From the cell containing the given text, extract its center point as (X, Y) coordinate. 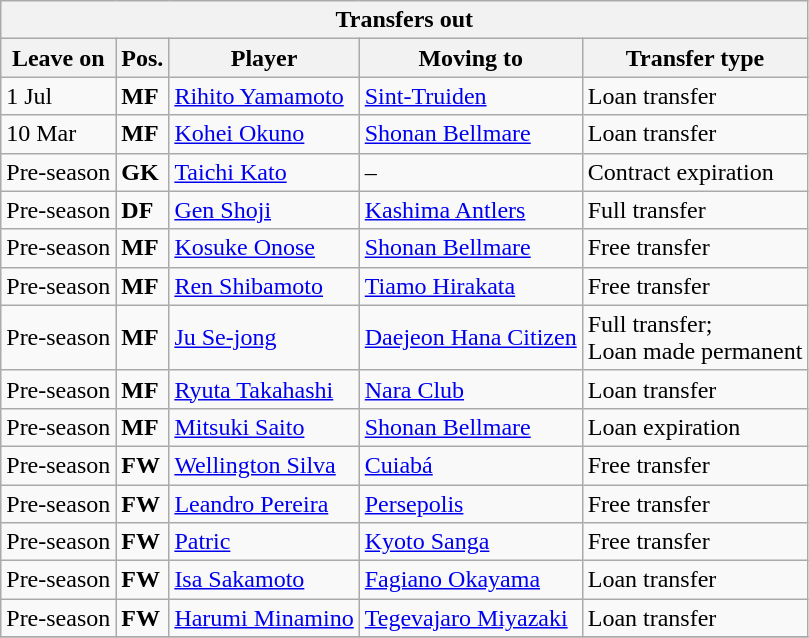
Kohei Okuno (264, 134)
Ren Shibamoto (264, 286)
Fagiano Okayama (470, 580)
Sint-Truiden (470, 96)
Transfers out (404, 20)
Taichi Kato (264, 172)
GK (142, 172)
Daejeon Hana Citizen (470, 338)
Gen Shoji (264, 210)
Leave on (58, 58)
Harumi Minamino (264, 618)
Patric (264, 542)
Pos. (142, 58)
Transfer type (695, 58)
Isa Sakamoto (264, 580)
10 Mar (58, 134)
Cuiabá (470, 465)
Mitsuki Saito (264, 427)
Ju Se-jong (264, 338)
1 Jul (58, 96)
Leandro Pereira (264, 503)
Moving to (470, 58)
Kashima Antlers (470, 210)
Contract expiration (695, 172)
– (470, 172)
Tegevajaro Miyazaki (470, 618)
Full transfer; Loan made permanent (695, 338)
Wellington Silva (264, 465)
Loan expiration (695, 427)
Full transfer (695, 210)
Rihito Yamamoto (264, 96)
Kyoto Sanga (470, 542)
Player (264, 58)
Kosuke Onose (264, 248)
Persepolis (470, 503)
Tiamo Hirakata (470, 286)
Ryuta Takahashi (264, 389)
DF (142, 210)
Nara Club (470, 389)
